Find where the given text appears and provide that cell's center as [x, y] coordinate. 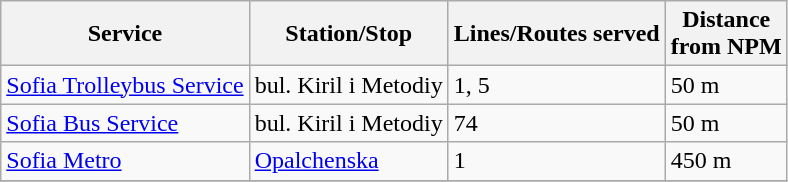
Service [125, 34]
450 m [726, 161]
74 [556, 123]
Station/Stop [348, 34]
1, 5 [556, 85]
Sofia Metro [125, 161]
Sofia Trolleybus Service [125, 85]
Distancefrom NPM [726, 34]
Lines/Routes served [556, 34]
Opalchenska [348, 161]
Sofia Bus Service [125, 123]
1 [556, 161]
